Determine the [X, Y] coordinate at the center of the cell enclosing the given text.  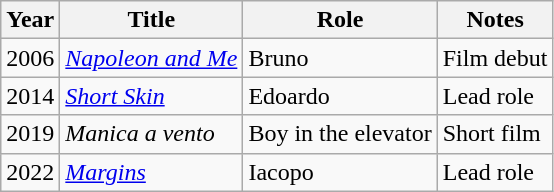
Title [152, 20]
Bruno [340, 58]
Short film [495, 134]
Napoleon and Me [152, 58]
2022 [30, 172]
Role [340, 20]
Manica a vento [152, 134]
Year [30, 20]
Edoardo [340, 96]
Short Skin [152, 96]
Iacopo [340, 172]
Margins [152, 172]
2006 [30, 58]
2019 [30, 134]
Boy in the elevator [340, 134]
2014 [30, 96]
Film debut [495, 58]
Notes [495, 20]
